Return (x, y) of the center of cell containing provided text 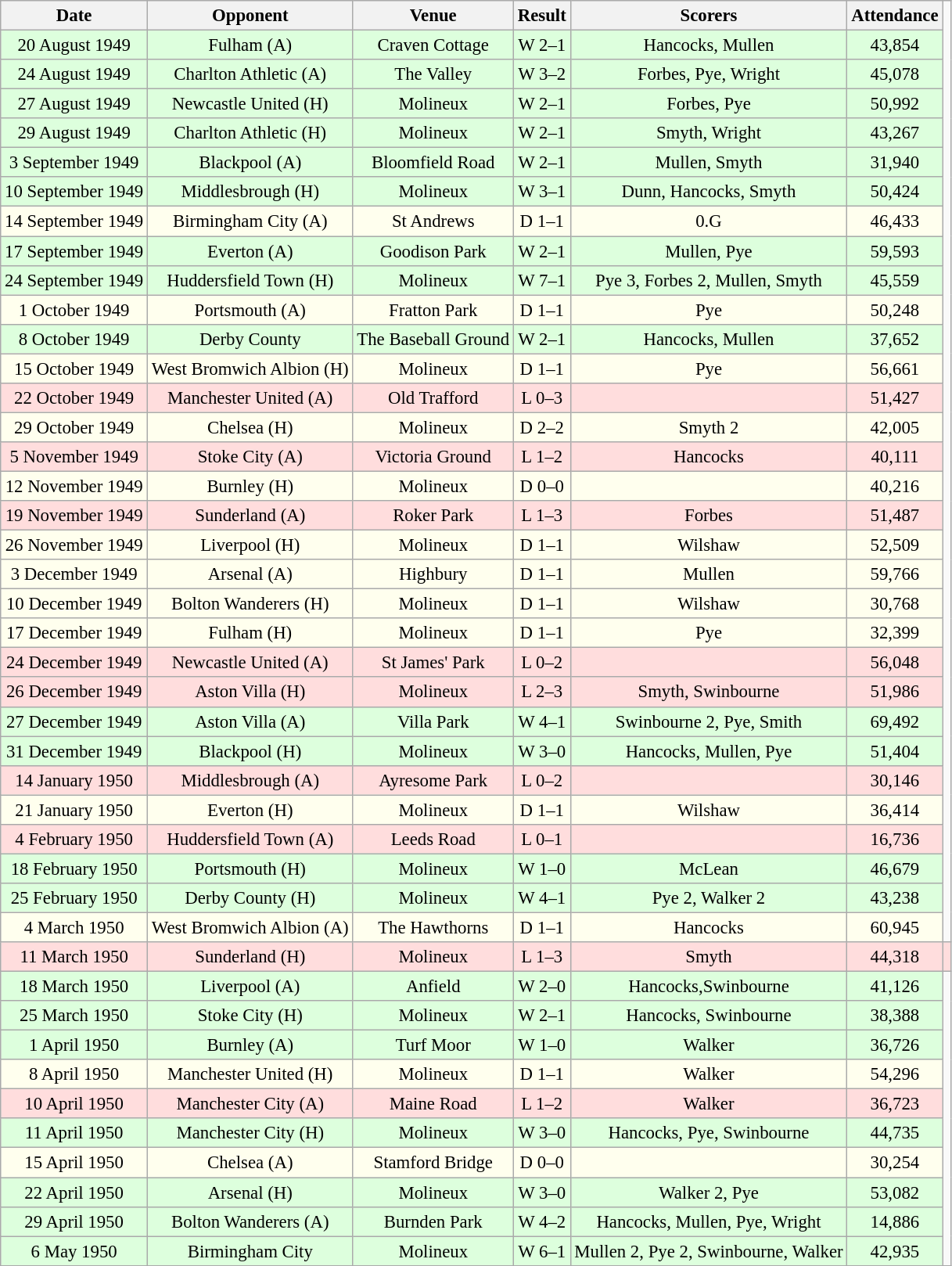
24 August 1949 (74, 74)
St Andrews (433, 221)
Liverpool (H) (250, 545)
Smyth (709, 957)
43,238 (895, 898)
46,679 (895, 869)
36,726 (895, 1045)
Bloomfield Road (433, 163)
0.G (709, 221)
Chelsea (A) (250, 1163)
Burnley (H) (250, 486)
L 2–3 (541, 692)
Charlton Athletic (A) (250, 74)
West Bromwich Albion (H) (250, 369)
Result (541, 16)
Everton (H) (250, 810)
22 October 1949 (74, 398)
Stoke City (H) (250, 1016)
Newcastle United (A) (250, 663)
21 January 1950 (74, 810)
50,248 (895, 310)
14 September 1949 (74, 221)
Derby County (H) (250, 898)
42,935 (895, 1251)
19 November 1949 (74, 516)
The Hawthorns (433, 927)
Arsenal (H) (250, 1192)
25 March 1950 (74, 1016)
31 December 1949 (74, 751)
Smyth, Swinbourne (709, 692)
Smyth, Wright (709, 133)
Manchester City (A) (250, 1104)
29 October 1949 (74, 427)
Huddersfield Town (A) (250, 840)
Dunn, Hancocks, Smyth (709, 192)
Hancocks, Swinbourne (709, 1016)
The Valley (433, 74)
10 April 1950 (74, 1104)
42,005 (895, 427)
60,945 (895, 927)
32,399 (895, 633)
West Bromwich Albion (A) (250, 927)
Mullen, Smyth (709, 163)
59,766 (895, 574)
Swinbourne 2, Pye, Smith (709, 721)
14,886 (895, 1221)
43,854 (895, 45)
Hancocks, Mullen, Pye (709, 751)
Portsmouth (H) (250, 869)
Derby County (250, 339)
Hancocks, Mullen, Pye, Wright (709, 1221)
59,593 (895, 251)
Middlesbrough (A) (250, 780)
8 October 1949 (74, 339)
3 December 1949 (74, 574)
Pye 3, Forbes 2, Mullen, Smyth (709, 280)
22 April 1950 (74, 1192)
10 September 1949 (74, 192)
52,509 (895, 545)
53,082 (895, 1192)
18 February 1950 (74, 869)
Maine Road (433, 1104)
Burnden Park (433, 1221)
Everton (A) (250, 251)
24 December 1949 (74, 663)
Hancocks, Pye, Swinbourne (709, 1134)
Smyth 2 (709, 427)
Manchester United (H) (250, 1074)
29 April 1950 (74, 1221)
Forbes, Pye, Wright (709, 74)
20 August 1949 (74, 45)
40,216 (895, 486)
Sunderland (H) (250, 957)
Opponent (250, 16)
38,388 (895, 1016)
Manchester City (H) (250, 1134)
Charlton Athletic (H) (250, 133)
12 November 1949 (74, 486)
Highbury (433, 574)
36,723 (895, 1104)
W 3–1 (541, 192)
Huddersfield Town (H) (250, 280)
Date (74, 16)
Newcastle United (H) (250, 104)
Chelsea (H) (250, 427)
29 August 1949 (74, 133)
Hancocks,Swinbourne (709, 987)
17 December 1949 (74, 633)
Mullen 2, Pye 2, Swinbourne, Walker (709, 1251)
Stamford Bridge (433, 1163)
43,267 (895, 133)
Craven Cottage (433, 45)
8 April 1950 (74, 1074)
3 September 1949 (74, 163)
30,146 (895, 780)
Middlesbrough (H) (250, 192)
Ayresome Park (433, 780)
W 2–0 (541, 987)
25 February 1950 (74, 898)
56,661 (895, 369)
Fulham (A) (250, 45)
51,427 (895, 398)
Portsmouth (A) (250, 310)
Blackpool (A) (250, 163)
Forbes, Pye (709, 104)
69,492 (895, 721)
W 3–2 (541, 74)
24 September 1949 (74, 280)
Villa Park (433, 721)
Burnley (A) (250, 1045)
Aston Villa (A) (250, 721)
4 February 1950 (74, 840)
26 December 1949 (74, 692)
Mullen, Pye (709, 251)
Anfield (433, 987)
Bolton Wanderers (H) (250, 604)
L 0–3 (541, 398)
17 September 1949 (74, 251)
Forbes (709, 516)
Fratton Park (433, 310)
31,940 (895, 163)
6 May 1950 (74, 1251)
D 2–2 (541, 427)
27 August 1949 (74, 104)
W 6–1 (541, 1251)
56,048 (895, 663)
11 March 1950 (74, 957)
Victoria Ground (433, 457)
St James' Park (433, 663)
45,559 (895, 280)
Arsenal (A) (250, 574)
10 December 1949 (74, 604)
1 October 1949 (74, 310)
11 April 1950 (74, 1134)
Leeds Road (433, 840)
W 4–2 (541, 1221)
37,652 (895, 339)
Attendance (895, 16)
30,254 (895, 1163)
Turf Moor (433, 1045)
51,487 (895, 516)
Pye 2, Walker 2 (709, 898)
Fulham (H) (250, 633)
Blackpool (H) (250, 751)
The Baseball Ground (433, 339)
15 October 1949 (74, 369)
Goodison Park (433, 251)
4 March 1950 (74, 927)
W 7–1 (541, 280)
14 January 1950 (74, 780)
Stoke City (A) (250, 457)
41,126 (895, 987)
Mullen (709, 574)
50,424 (895, 192)
26 November 1949 (74, 545)
Venue (433, 16)
Sunderland (A) (250, 516)
Manchester United (A) (250, 398)
Aston Villa (H) (250, 692)
18 March 1950 (74, 987)
Liverpool (A) (250, 987)
50,992 (895, 104)
15 April 1950 (74, 1163)
40,111 (895, 457)
1 April 1950 (74, 1045)
51,986 (895, 692)
McLean (709, 869)
27 December 1949 (74, 721)
Old Trafford (433, 398)
5 November 1949 (74, 457)
54,296 (895, 1074)
44,318 (895, 957)
Walker 2, Pye (709, 1192)
51,404 (895, 751)
44,735 (895, 1134)
Scorers (709, 16)
Bolton Wanderers (A) (250, 1221)
16,736 (895, 840)
46,433 (895, 221)
L 0–1 (541, 840)
Birmingham City (250, 1251)
36,414 (895, 810)
Roker Park (433, 516)
30,768 (895, 604)
Birmingham City (A) (250, 221)
45,078 (895, 74)
